Provide the (x, y) coordinate of the cell's center where the given text is located.  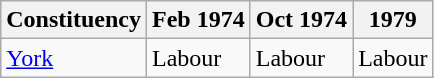
York (74, 58)
Constituency (74, 20)
Oct 1974 (301, 20)
Feb 1974 (198, 20)
1979 (393, 20)
